Identify which cell holds the provided text, then report its (X, Y) central coordinate. 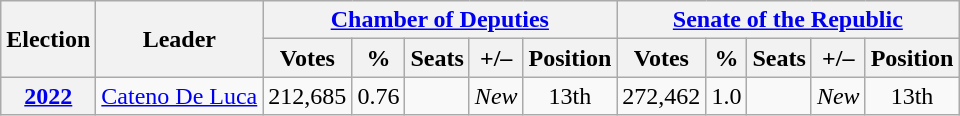
2022 (48, 96)
212,685 (308, 96)
Cateno De Luca (180, 96)
272,462 (662, 96)
Senate of the Republic (788, 20)
Election (48, 39)
1.0 (726, 96)
Leader (180, 39)
0.76 (378, 96)
Chamber of Deputies (440, 20)
